From the cell containing the given text, extract its center point as (X, Y) coordinate. 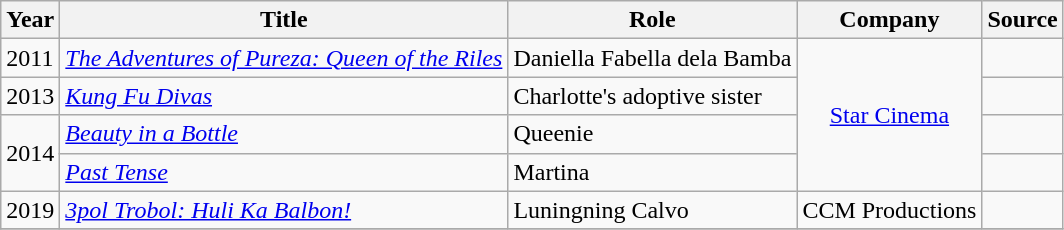
Daniella Fabella dela Bamba (652, 58)
Charlotte's adoptive sister (652, 96)
Star Cinema (890, 115)
Role (652, 20)
CCM Productions (890, 210)
2013 (30, 96)
Source (1022, 20)
2014 (30, 153)
The Adventures of Pureza: Queen of the Riles (284, 58)
Luningning Calvo (652, 210)
Past Tense (284, 172)
Kung Fu Divas (284, 96)
2011 (30, 58)
Title (284, 20)
Beauty in a Bottle (284, 134)
Year (30, 20)
Queenie (652, 134)
Company (890, 20)
Martina (652, 172)
3pol Trobol: Huli Ka Balbon! (284, 210)
2019 (30, 210)
